Capture the cell that displays the provided text and extract its (X, Y) central coordinate. 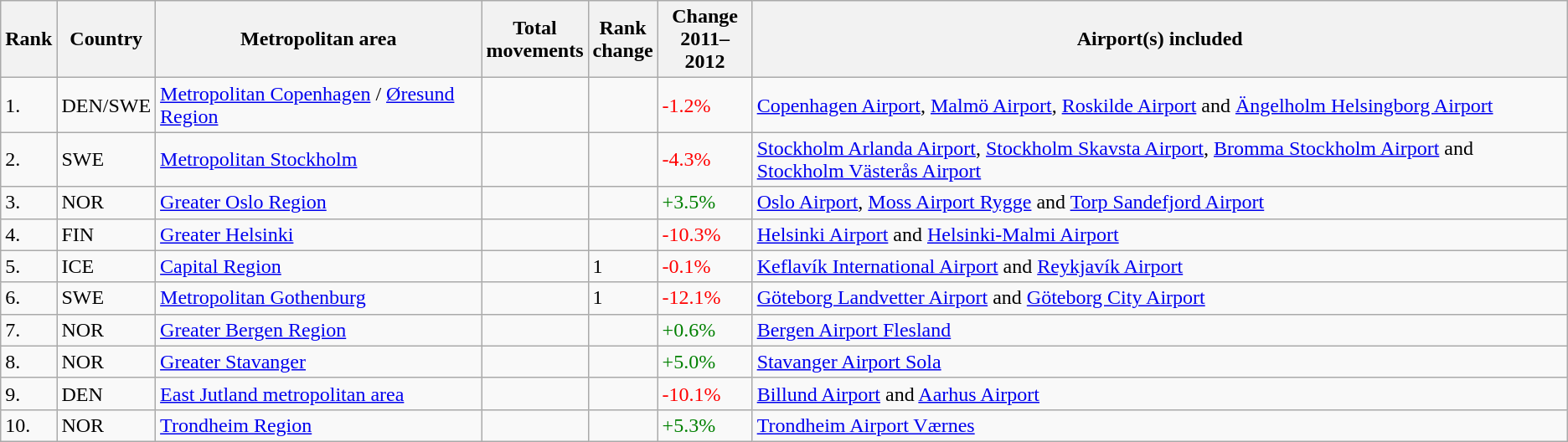
Greater Oslo Region (318, 203)
Trondheim Region (318, 425)
-12.1% (705, 298)
Keflavík International Airport and Reykjavík Airport (1159, 266)
2. (28, 159)
Greater Stavanger (318, 362)
Greater Helsinki (318, 234)
Change2011–2012 (705, 39)
7. (28, 330)
Oslo Airport, Moss Airport Rygge and Torp Sandefjord Airport (1159, 203)
Bergen Airport Flesland (1159, 330)
+0.6% (705, 330)
Metropolitan Copenhagen / Øresund Region (318, 105)
DEN/SWE (106, 105)
Rankchange (623, 39)
Helsinki Airport and Helsinki-Malmi Airport (1159, 234)
Rank (28, 39)
Stockholm Arlanda Airport, Stockholm Skavsta Airport, Bromma Stockholm Airport and Stockholm Västerås Airport (1159, 159)
Metropolitan Gothenburg (318, 298)
4. (28, 234)
East Jutland metropolitan area (318, 393)
Airport(s) included (1159, 39)
-1.2% (705, 105)
Capital Region (318, 266)
Stavanger Airport Sola (1159, 362)
-10.1% (705, 393)
Metropolitan area (318, 39)
-10.3% (705, 234)
+3.5% (705, 203)
-0.1% (705, 266)
+5.0% (705, 362)
Totalmovements (534, 39)
FIN (106, 234)
6. (28, 298)
Göteborg Landvetter Airport and Göteborg City Airport (1159, 298)
5. (28, 266)
1. (28, 105)
-4.3% (705, 159)
ICE (106, 266)
Billund Airport and Aarhus Airport (1159, 393)
8. (28, 362)
Trondheim Airport Værnes (1159, 425)
Greater Bergen Region (318, 330)
10. (28, 425)
9. (28, 393)
DEN (106, 393)
Country (106, 39)
Copenhagen Airport, Malmö Airport, Roskilde Airport and Ängelholm Helsingborg Airport (1159, 105)
+5.3% (705, 425)
3. (28, 203)
Metropolitan Stockholm (318, 159)
